Return the [x, y] coordinate for the center point of the cell that contains the specified text.  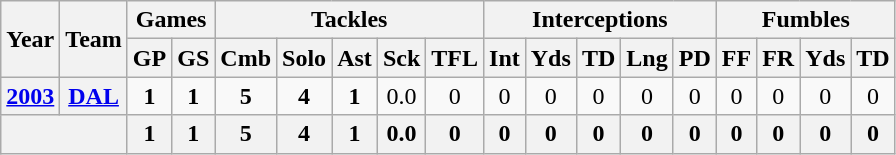
Year [30, 39]
Cmb [246, 58]
2003 [30, 96]
DAL [94, 96]
Fumbles [806, 20]
Team [94, 39]
Sck [401, 58]
FF [736, 58]
Tackles [350, 20]
Int [505, 58]
FR [778, 58]
GP [149, 58]
Lng [647, 58]
Ast [355, 58]
Games [170, 20]
Solo [304, 58]
GS [194, 58]
Interceptions [600, 20]
TFL [455, 58]
PD [694, 58]
